Locate the cell with the specified text and output its [x, y] center coordinate. 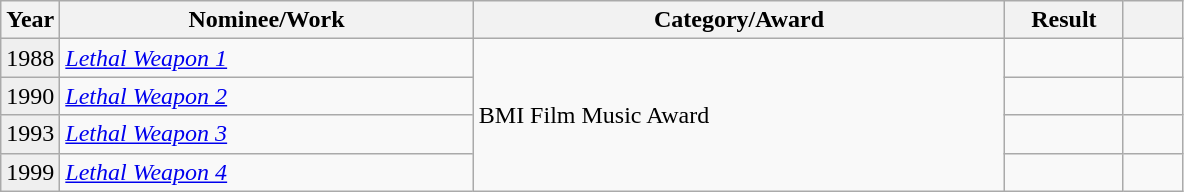
Lethal Weapon 4 [266, 172]
Category/Award [739, 20]
1999 [30, 172]
1988 [30, 58]
1993 [30, 134]
BMI Film Music Award [739, 115]
Lethal Weapon 3 [266, 134]
Nominee/Work [266, 20]
Year [30, 20]
Result [1064, 20]
Lethal Weapon 1 [266, 58]
Lethal Weapon 2 [266, 96]
1990 [30, 96]
